Find where the given text appears and provide that cell's center as (x, y) coordinate. 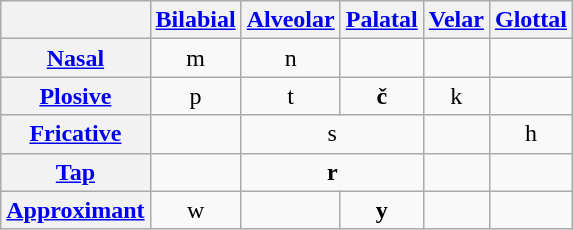
y (382, 210)
Palatal (382, 20)
k (456, 96)
Approximant (76, 210)
Plosive (76, 96)
s (332, 134)
h (530, 134)
Bilabial (196, 20)
Nasal (76, 58)
t (290, 96)
č (382, 96)
Tap (76, 172)
r (332, 172)
p (196, 96)
w (196, 210)
m (196, 58)
Glottal (530, 20)
Alveolar (290, 20)
n (290, 58)
Velar (456, 20)
Fricative (76, 134)
